Find where the given text appears and provide that cell's center as (x, y) coordinate. 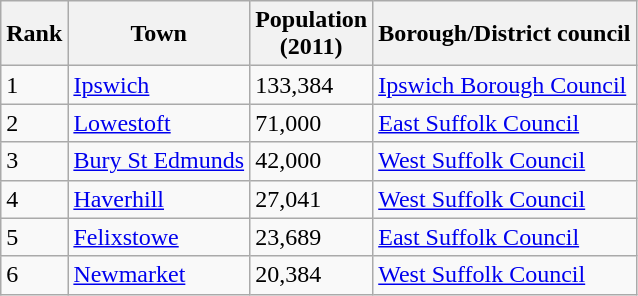
3 (34, 161)
Bury St Edmunds (159, 161)
4 (34, 199)
Felixstowe (159, 237)
42,000 (312, 161)
23,689 (312, 237)
Lowestoft (159, 123)
Ipswich (159, 85)
Haverhill (159, 199)
Population(2011) (312, 34)
20,384 (312, 275)
2 (34, 123)
Ipswich Borough Council (504, 85)
71,000 (312, 123)
133,384 (312, 85)
5 (34, 237)
Borough/District council (504, 34)
Newmarket (159, 275)
Rank (34, 34)
6 (34, 275)
1 (34, 85)
Town (159, 34)
27,041 (312, 199)
